Output the (x, y) coordinate of the center of the cell containing the given text.  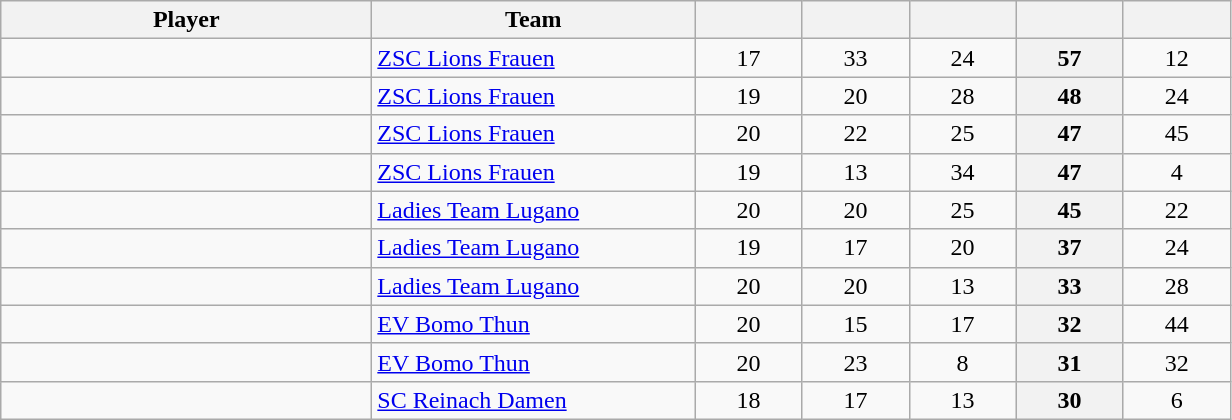
34 (962, 172)
12 (1176, 58)
4 (1176, 172)
37 (1070, 248)
SC Reinach Damen (534, 400)
44 (1176, 324)
18 (748, 400)
15 (856, 324)
Team (534, 20)
Player (186, 20)
31 (1070, 362)
23 (856, 362)
57 (1070, 58)
30 (1070, 400)
48 (1070, 96)
8 (962, 362)
6 (1176, 400)
